Capture the cell that displays the provided text and extract its [X, Y] central coordinate. 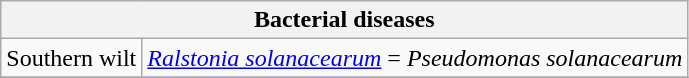
Bacterial diseases [344, 20]
Southern wilt [72, 58]
Ralstonia solanacearum = Pseudomonas solanacearum [415, 58]
